Scan for the cell matching the given text and deliver its [x, y] coordinate at center. 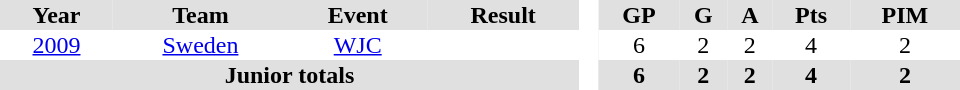
Result [502, 15]
Junior totals [290, 75]
Year [56, 15]
PIM [905, 15]
2009 [56, 45]
Pts [811, 15]
A [750, 15]
Sweden [200, 45]
Event [358, 15]
G [703, 15]
WJC [358, 45]
Team [200, 15]
GP [639, 15]
